Output the [X, Y] coordinate of the center of the cell containing the given text.  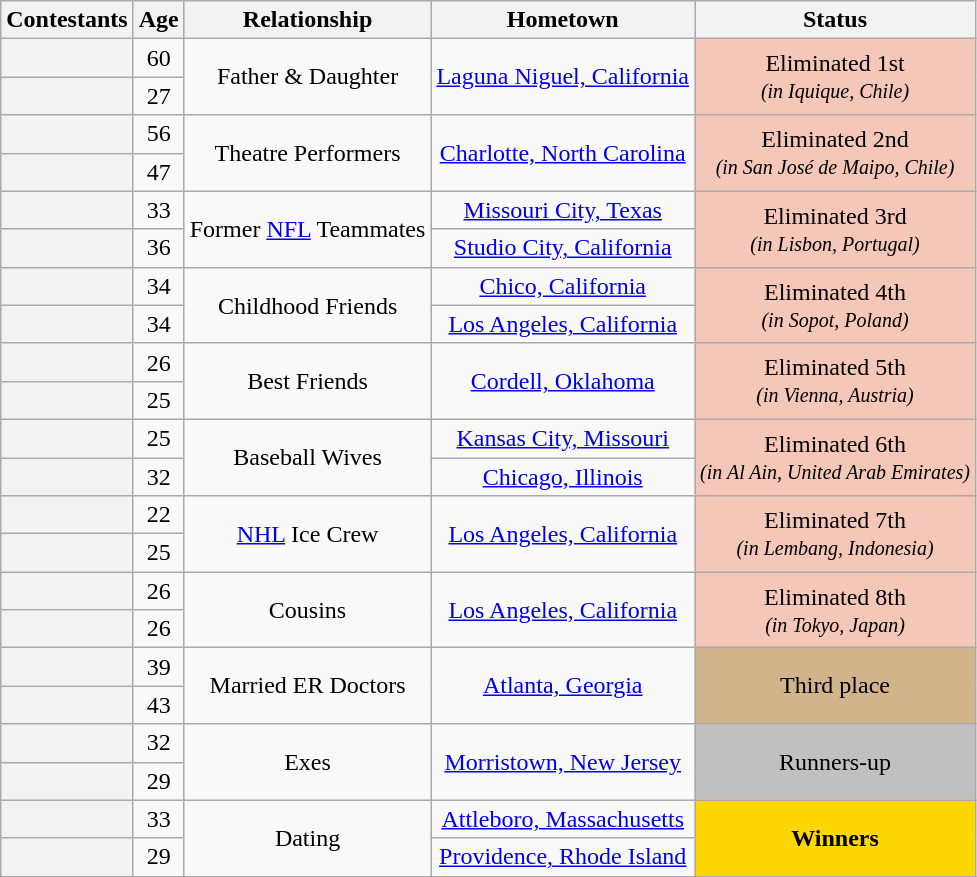
60 [158, 58]
56 [158, 134]
22 [158, 515]
Age [158, 20]
Eliminated 6th(in Al Ain, United Arab Emirates) [836, 457]
Status [836, 20]
Eliminated 3rd(in Lisbon, Portugal) [836, 229]
Dating [308, 838]
Providence, Rhode Island [563, 857]
Hometown [563, 20]
Laguna Niguel, California [563, 77]
Runners-up [836, 762]
27 [158, 96]
Eliminated 8th(in Tokyo, Japan) [836, 610]
36 [158, 248]
Charlotte, North Carolina [563, 153]
Best Friends [308, 381]
Cousins [308, 610]
Atlanta, Georgia [563, 686]
Former NFL Teammates [308, 229]
Contestants [67, 20]
Eliminated 5th(in Vienna, Austria) [836, 381]
Baseball Wives [308, 457]
Studio City, California [563, 248]
47 [158, 172]
Relationship [308, 20]
Eliminated 7th(in Lembang, Indonesia) [836, 534]
Chicago, Illinois [563, 477]
Theatre Performers [308, 153]
Cordell, Oklahoma [563, 381]
Winners [836, 838]
Third place [836, 686]
Married ER Doctors [308, 686]
NHL Ice Crew [308, 534]
Childhood Friends [308, 305]
Eliminated 4th(in Sopot, Poland) [836, 305]
Father & Daughter [308, 77]
Exes [308, 762]
Morristown, New Jersey [563, 762]
39 [158, 667]
Missouri City, Texas [563, 210]
Kansas City, Missouri [563, 438]
Eliminated 2nd(in San José de Maipo, Chile) [836, 153]
Attleboro, Massachusetts [563, 819]
Eliminated 1st(in Iquique, Chile) [836, 77]
43 [158, 705]
Chico, California [563, 286]
